Return the [x, y] coordinate for the center point of the cell that contains the specified text.  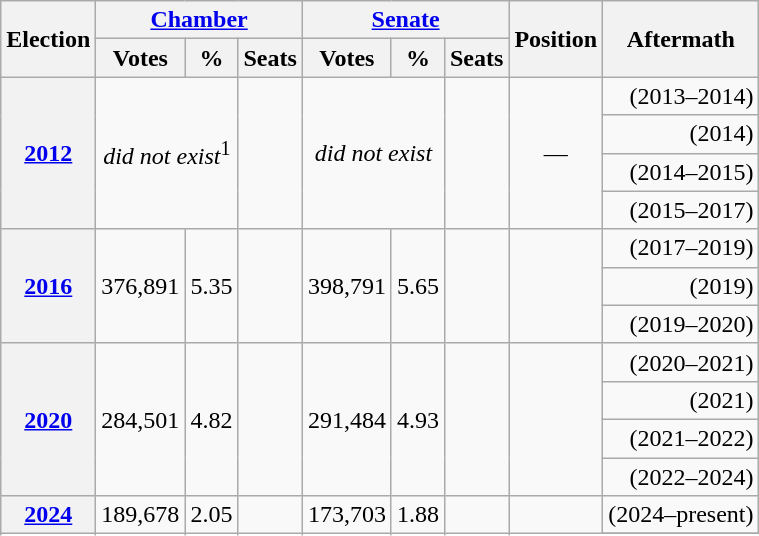
189,678 [140, 515]
2.05 [212, 515]
5.35 [212, 286]
did not exist1 [167, 153]
4.93 [418, 419]
(2022–2024) [681, 477]
2024 [48, 515]
(2020–2021) [681, 362]
(2019–2020) [681, 324]
Senate [406, 20]
Chamber [200, 20]
Aftermath [681, 39]
Election [48, 39]
(2014–2015) [681, 172]
(2021) [681, 400]
1.88 [418, 515]
(2015–2017) [681, 210]
Position [556, 39]
did not exist [373, 153]
2020 [48, 419]
2016 [48, 286]
(2021–2022) [681, 438]
4.82 [212, 419]
(2013–2014) [681, 96]
(2014) [681, 134]
(2019) [681, 286]
376,891 [140, 286]
5.65 [418, 286]
— [556, 153]
291,484 [346, 419]
398,791 [346, 286]
(2017–2019) [681, 248]
2012 [48, 153]
173,703 [346, 515]
284,501 [140, 419]
(2024–present) [681, 515]
